Extract the (X, Y) coordinate from the center of the cell holding the provided text.  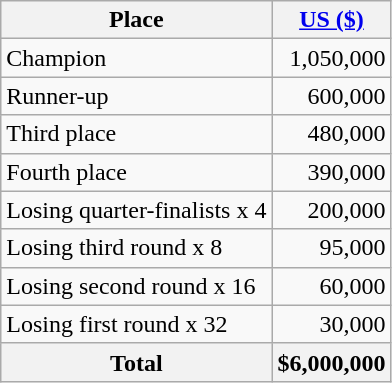
Losing third round x 8 (136, 248)
200,000 (332, 210)
95,000 (332, 248)
390,000 (332, 172)
$6,000,000 (332, 362)
Losing first round x 32 (136, 324)
US ($) (332, 20)
Fourth place (136, 172)
1,050,000 (332, 58)
60,000 (332, 286)
Third place (136, 134)
Runner-up (136, 96)
Champion (136, 58)
Place (136, 20)
480,000 (332, 134)
Losing second round x 16 (136, 286)
Losing quarter-finalists x 4 (136, 210)
30,000 (332, 324)
600,000 (332, 96)
Total (136, 362)
